Detect which cell encompasses the target text, then output its [X, Y] center coordinate. 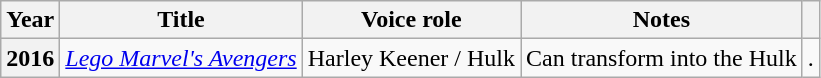
Notes [662, 20]
Can transform into the Hulk [662, 58]
Lego Marvel's Avengers [181, 58]
Year [30, 20]
Title [181, 20]
Voice role [411, 20]
Harley Keener / Hulk [411, 58]
. [810, 58]
2016 [30, 58]
